From the cell containing the given text, extract its center point as (X, Y) coordinate. 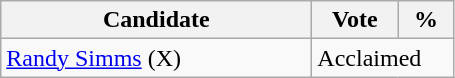
Candidate (156, 20)
% (426, 20)
Randy Simms (X) (156, 58)
Vote (355, 20)
Acclaimed (383, 58)
